Return the (X, Y) coordinate for the center point of the cell that contains the specified text.  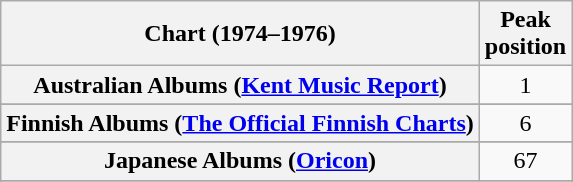
Chart (1974–1976) (240, 34)
67 (525, 161)
Australian Albums (Kent Music Report) (240, 85)
Peakposition (525, 34)
1 (525, 85)
Japanese Albums (Oricon) (240, 161)
6 (525, 123)
Finnish Albums (The Official Finnish Charts) (240, 123)
